Return [X, Y] of the center of cell containing provided text 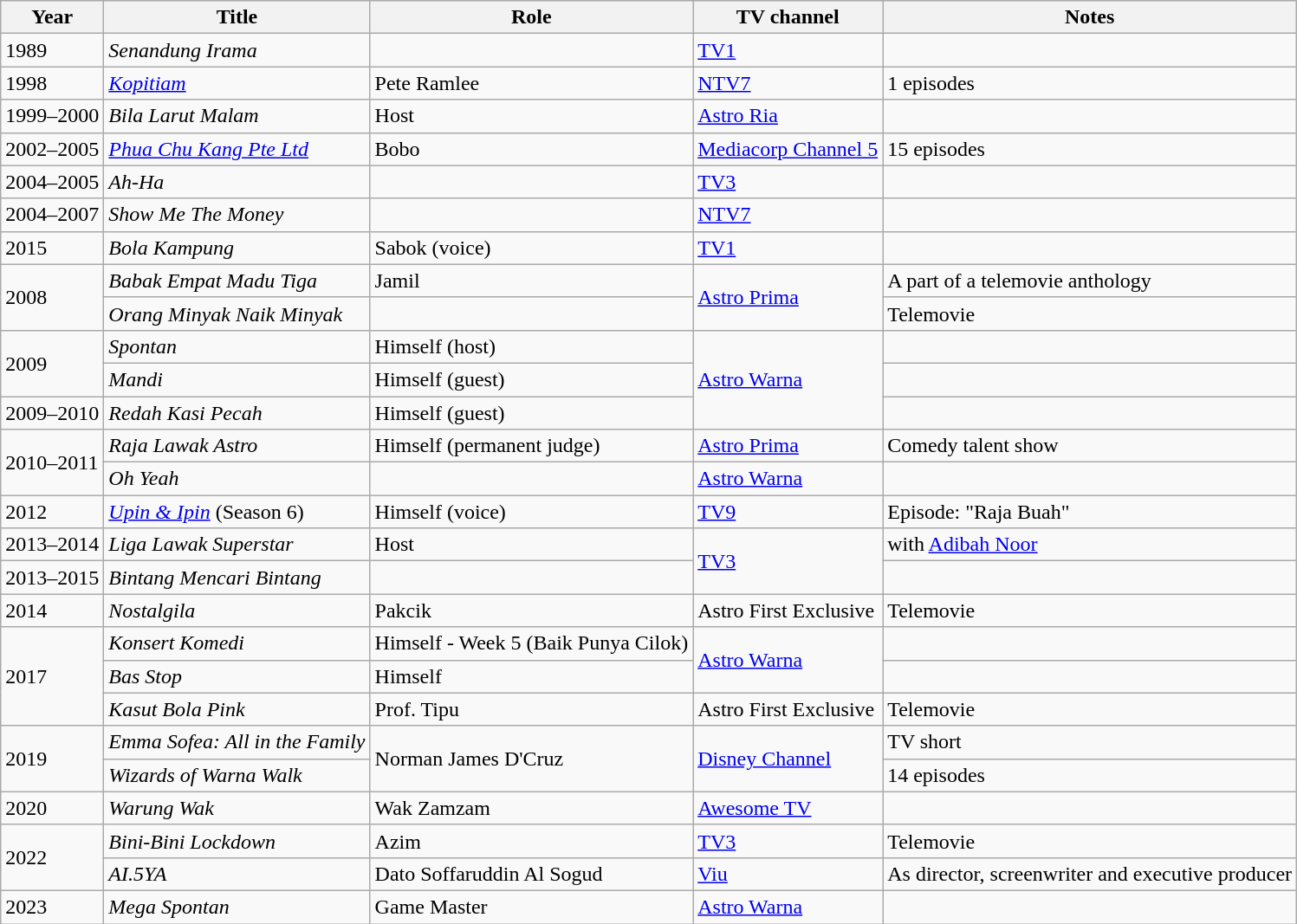
Astro Ria [788, 116]
Bola Kampung [237, 248]
2004–2007 [52, 215]
2002–2005 [52, 149]
Prof. Tipu [532, 709]
Notes [1090, 17]
Disney Channel [788, 759]
Oh Yeah [237, 479]
2013–2015 [52, 578]
Mediacorp Channel 5 [788, 149]
Pete Ramlee [532, 83]
Bobo [532, 149]
with Adibah Noor [1090, 545]
Mega Spontan [237, 907]
Mandi [237, 379]
Bintang Mencari Bintang [237, 578]
Role [532, 17]
Liga Lawak Superstar [237, 545]
TV short [1090, 742]
2004–2005 [52, 182]
Bas Stop [237, 676]
2019 [52, 759]
1989 [52, 50]
AI.5YA [237, 874]
Comedy talent show [1090, 446]
Ah-Ha [237, 182]
Redah Kasi Pecah [237, 413]
Warung Wak [237, 808]
Kasut Bola Pink [237, 709]
Himself (voice) [532, 512]
Upin & Ipin (Season 6) [237, 512]
Raja Lawak Astro [237, 446]
1998 [52, 83]
Episode: "Raja Buah" [1090, 512]
Kopitiam [237, 83]
Title [237, 17]
Spontan [237, 346]
2009–2010 [52, 413]
2023 [52, 907]
A part of a telemovie anthology [1090, 281]
Himself (host) [532, 346]
14 episodes [1090, 775]
Wizards of Warna Walk [237, 775]
Babak Empat Madu Tiga [237, 281]
Wak Zamzam [532, 808]
Show Me The Money [237, 215]
Sabok (voice) [532, 248]
Pakcik [532, 611]
Year [52, 17]
Himself [532, 676]
Azim [532, 841]
15 episodes [1090, 149]
Konsert Komedi [237, 643]
2015 [52, 248]
As director, screenwriter and executive producer [1090, 874]
2022 [52, 857]
2013–2014 [52, 545]
Phua Chu Kang Pte Ltd [237, 149]
Dato Soffaruddin Al Sogud [532, 874]
Himself - Week 5 (Baik Punya Cilok) [532, 643]
1 episodes [1090, 83]
1999–2000 [52, 116]
2020 [52, 808]
Viu [788, 874]
Himself (permanent judge) [532, 446]
Awesome TV [788, 808]
Nostalgila [237, 611]
TV9 [788, 512]
2017 [52, 676]
2014 [52, 611]
2009 [52, 363]
Emma Sofea: All in the Family [237, 742]
Orang Minyak Naik Minyak [237, 313]
Jamil [532, 281]
2012 [52, 512]
Senandung Irama [237, 50]
Bila Larut Malam [237, 116]
2008 [52, 297]
Norman James D'Cruz [532, 759]
Bini-Bini Lockdown [237, 841]
Game Master [532, 907]
2010–2011 [52, 462]
TV channel [788, 17]
